Provide the (X, Y) coordinate of the cell's center where the given text is located.  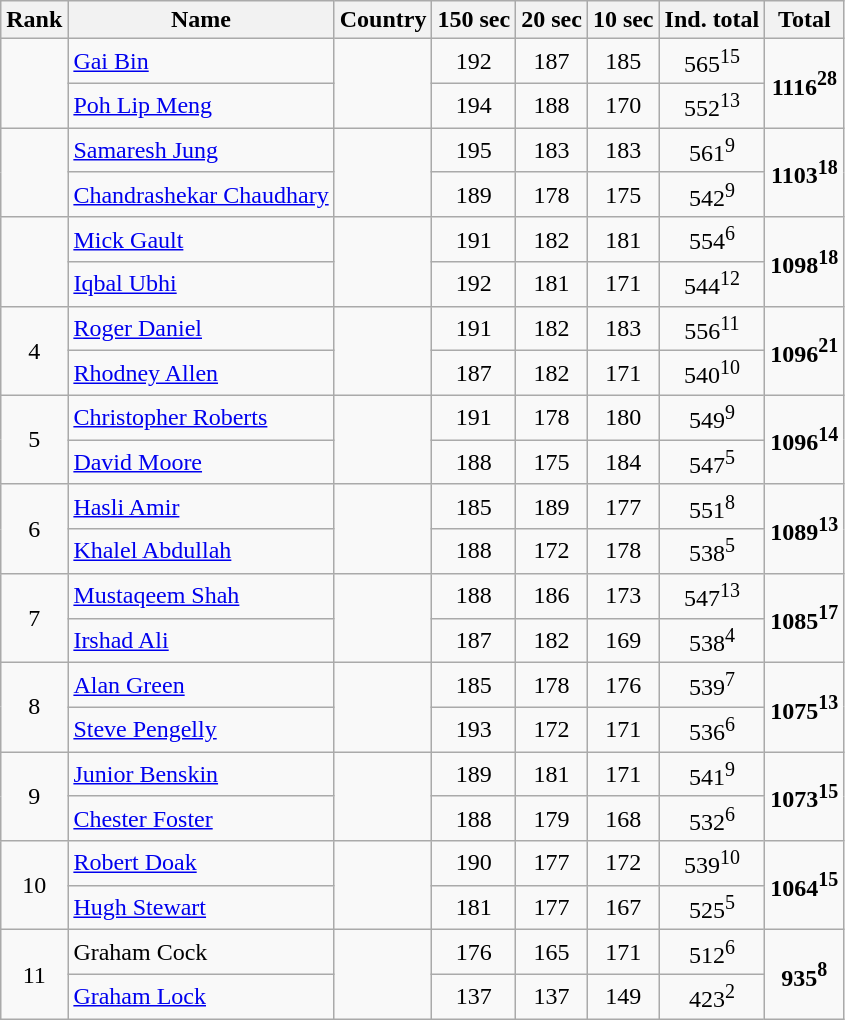
109621 (804, 350)
10 (34, 886)
20 sec (552, 20)
53910 (712, 864)
5546 (712, 240)
54010 (712, 374)
Mustaqeem Shah (201, 596)
Samaresh Jung (201, 150)
169 (623, 640)
108517 (804, 618)
5499 (712, 418)
11 (34, 974)
Robert Doak (201, 864)
9358 (804, 974)
10 sec (623, 20)
190 (474, 864)
168 (623, 818)
8 (34, 708)
Junior Benskin (201, 774)
150 sec (474, 20)
109614 (804, 440)
Gai Bin (201, 62)
55213 (712, 106)
186 (552, 596)
194 (474, 106)
167 (623, 908)
195 (474, 150)
Graham Lock (201, 996)
5326 (712, 818)
5366 (712, 730)
179 (552, 818)
5518 (712, 506)
54713 (712, 596)
5619 (712, 150)
Hugh Stewart (201, 908)
Rank (34, 20)
111628 (804, 84)
173 (623, 596)
Khalel Abdullah (201, 552)
180 (623, 418)
55611 (712, 328)
Roger Daniel (201, 328)
54412 (712, 284)
170 (623, 106)
4232 (712, 996)
Hasli Amir (201, 506)
56515 (712, 62)
Graham Cock (201, 952)
5384 (712, 640)
5397 (712, 686)
5255 (712, 908)
Mick Gault (201, 240)
Irshad Ali (201, 640)
106415 (804, 886)
Alan Green (201, 686)
184 (623, 462)
107315 (804, 796)
5475 (712, 462)
4 (34, 350)
Country (383, 20)
109818 (804, 262)
165 (552, 952)
149 (623, 996)
Christopher Roberts (201, 418)
Poh Lip Meng (201, 106)
Steve Pengelly (201, 730)
108913 (804, 528)
Total (804, 20)
7 (34, 618)
Rhodney Allen (201, 374)
5419 (712, 774)
5429 (712, 194)
Chandrashekar Chaudhary (201, 194)
Name (201, 20)
110318 (804, 172)
6 (34, 528)
193 (474, 730)
5 (34, 440)
Iqbal Ubhi (201, 284)
Ind. total (712, 20)
9 (34, 796)
5385 (712, 552)
David Moore (201, 462)
5126 (712, 952)
107513 (804, 708)
Chester Foster (201, 818)
